Provide the (X, Y) coordinate of the cell's center where the given text is located.  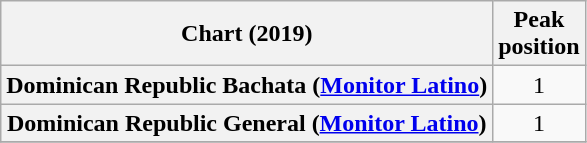
Peakposition (539, 34)
Dominican Republic Bachata (Monitor Latino) (247, 85)
Dominican Republic General (Monitor Latino) (247, 123)
Chart (2019) (247, 34)
